Extract the (x, y) coordinate from the center of the cell holding the provided text.  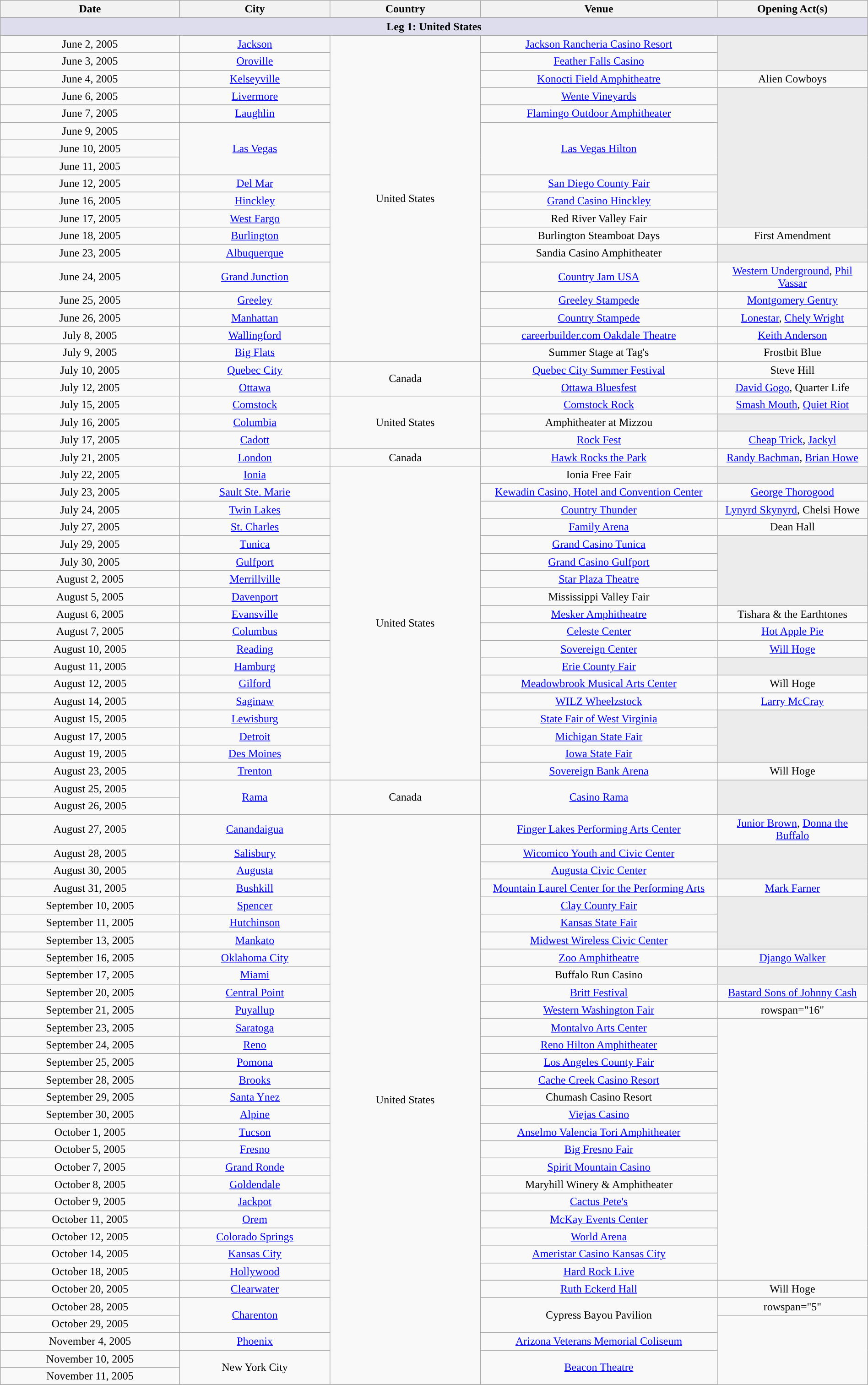
World Arena (599, 1237)
Ameristar Casino Kansas City (599, 1254)
Montgomery Gentry (793, 300)
September 25, 2005 (90, 1062)
Quebec City Summer Festival (599, 370)
Venue (599, 9)
San Diego County Fair (599, 183)
Trenton (255, 771)
Country Stampede (599, 318)
New York City (255, 1368)
Keith Anderson (793, 335)
Western Washington Fair (599, 1010)
August 30, 2005 (90, 871)
Twin Lakes (255, 510)
Grand Casino Hinckley (599, 201)
November 11, 2005 (90, 1376)
July 15, 2005 (90, 405)
Ottawa Bluesfest (599, 387)
August 10, 2005 (90, 649)
Country (406, 9)
McKay Events Center (599, 1219)
Lewisburg (255, 719)
Detroit (255, 736)
Greeley Stampede (599, 300)
October 18, 2005 (90, 1271)
June 10, 2005 (90, 148)
WILZ Wheelzstock (599, 701)
October 20, 2005 (90, 1289)
State Fair of West Virginia (599, 719)
Los Angeles County Fair (599, 1062)
August 11, 2005 (90, 666)
Dean Hall (793, 527)
Albuquerque (255, 253)
Ottawa (255, 387)
Sandia Casino Amphitheater (599, 253)
October 7, 2005 (90, 1167)
Sault Ste. Marie (255, 492)
Hard Rock Live (599, 1271)
Evansville (255, 614)
Grand Casino Tunica (599, 545)
Steve Hill (793, 370)
September 13, 2005 (90, 940)
June 26, 2005 (90, 318)
Red River Valley Fair (599, 218)
August 31, 2005 (90, 888)
David Gogo, Quarter Life (793, 387)
Junior Brown, Donna the Buffalo (793, 830)
Miami (255, 975)
Celeste Center (599, 632)
Western Underground, Phil Vassar (793, 277)
July 9, 2005 (90, 353)
Rama (255, 797)
October 28, 2005 (90, 1306)
August 14, 2005 (90, 701)
Brooks (255, 1080)
Mark Farner (793, 888)
Lonestar, Chely Wright (793, 318)
September 10, 2005 (90, 905)
Sovereign Bank Arena (599, 771)
Comstock Rock (599, 405)
Summer Stage at Tag's (599, 353)
September 30, 2005 (90, 1115)
Colorado Springs (255, 1237)
September 17, 2005 (90, 975)
Hawk Rocks the Park (599, 457)
Beacon Theatre (599, 1368)
August 17, 2005 (90, 736)
Star Plaza Theatre (599, 579)
August 5, 2005 (90, 597)
July 29, 2005 (90, 545)
July 24, 2005 (90, 510)
October 9, 2005 (90, 1202)
City (255, 9)
Hot Apple Pie (793, 632)
Canandaigua (255, 830)
Flamingo Outdoor Amphitheater (599, 114)
August 12, 2005 (90, 684)
October 8, 2005 (90, 1184)
Columbia (255, 422)
Reno Hilton Amphitheater (599, 1045)
Quebec City (255, 370)
July 30, 2005 (90, 562)
Gilford (255, 684)
Davenport (255, 597)
Wallingford (255, 335)
Tishara & the Earthtones (793, 614)
November 10, 2005 (90, 1359)
Tucson (255, 1132)
Central Point (255, 992)
Cadott (255, 440)
July 23, 2005 (90, 492)
September 23, 2005 (90, 1027)
Goldendale (255, 1184)
Buffalo Run Casino (599, 975)
Spirit Mountain Casino (599, 1167)
London (255, 457)
Django Walker (793, 958)
Amphitheater at Mizzou (599, 422)
Saratoga (255, 1027)
Larry McCray (793, 701)
Orem (255, 1219)
September 16, 2005 (90, 958)
Wente Vineyards (599, 96)
Phoenix (255, 1341)
Saginaw (255, 701)
June 11, 2005 (90, 166)
October 11, 2005 (90, 1219)
Columbus (255, 632)
October 14, 2005 (90, 1254)
August 15, 2005 (90, 719)
June 23, 2005 (90, 253)
Michigan State Fair (599, 736)
July 21, 2005 (90, 457)
Erie County Fair (599, 666)
Cache Creek Casino Resort (599, 1080)
Montalvo Arts Center (599, 1027)
Hollywood (255, 1271)
Alpine (255, 1115)
June 25, 2005 (90, 300)
Cypress Bayou Pavilion (599, 1315)
rowspan="5" (793, 1306)
October 12, 2005 (90, 1237)
Burlington (255, 236)
August 6, 2005 (90, 614)
Frostbit Blue (793, 353)
Zoo Amphitheatre (599, 958)
Smash Mouth, Quiet Riot (793, 405)
June 9, 2005 (90, 131)
Las Vegas (255, 148)
Burlington Steamboat Days (599, 236)
August 26, 2005 (90, 806)
July 8, 2005 (90, 335)
West Fargo (255, 218)
October 1, 2005 (90, 1132)
Lynyrd Skynyrd, Chelsi Howe (793, 510)
Date (90, 9)
October 29, 2005 (90, 1324)
July 22, 2005 (90, 474)
Hutchinson (255, 923)
June 24, 2005 (90, 277)
September 20, 2005 (90, 992)
Alien Cowboys (793, 79)
Opening Act(s) (793, 9)
Big Flats (255, 353)
Bushkill (255, 888)
Manhattan (255, 318)
Country Thunder (599, 510)
July 12, 2005 (90, 387)
Mankato (255, 940)
Hamburg (255, 666)
Spencer (255, 905)
June 16, 2005 (90, 201)
Mountain Laurel Center for the Performing Arts (599, 888)
Laughlin (255, 114)
August 2, 2005 (90, 579)
Finger Lakes Performing Arts Center (599, 830)
Midwest Wireless Civic Center (599, 940)
rowspan="16" (793, 1010)
Gulfport (255, 562)
Santa Ynez (255, 1097)
September 11, 2005 (90, 923)
Oklahoma City (255, 958)
Cheap Trick, Jackyl (793, 440)
June 2, 2005 (90, 44)
June 4, 2005 (90, 79)
Wicomico Youth and Civic Center (599, 853)
Augusta Civic Center (599, 871)
George Thorogood (793, 492)
September 28, 2005 (90, 1080)
Family Arena (599, 527)
Grand Casino Gulfport (599, 562)
Merrillville (255, 579)
August 23, 2005 (90, 771)
September 29, 2005 (90, 1097)
Anselmo Valencia Tori Amphitheater (599, 1132)
Casino Rama (599, 797)
Ionia Free Fair (599, 474)
Clay County Fair (599, 905)
Jackson (255, 44)
Puyallup (255, 1010)
September 21, 2005 (90, 1010)
Feather Falls Casino (599, 61)
August 19, 2005 (90, 753)
Maryhill Winery & Amphitheater (599, 1184)
Ruth Eckerd Hall (599, 1289)
Fresno (255, 1150)
Augusta (255, 871)
Jackson Rancheria Casino Resort (599, 44)
Pomona (255, 1062)
Randy Bachman, Brian Howe (793, 457)
Del Mar (255, 183)
Big Fresno Fair (599, 1150)
Konocti Field Amphitheatre (599, 79)
Greeley (255, 300)
Mesker Amphitheatre (599, 614)
Rock Fest (599, 440)
July 17, 2005 (90, 440)
August 25, 2005 (90, 788)
Cactus Pete's (599, 1202)
Kelseyville (255, 79)
Livermore (255, 96)
Leg 1: United States (434, 27)
Reno (255, 1045)
Sovereign Center (599, 649)
Arizona Veterans Memorial Coliseum (599, 1341)
July 16, 2005 (90, 422)
Britt Festival (599, 992)
Kansas City (255, 1254)
careerbuilder.com Oakdale Theatre (599, 335)
Grand Junction (255, 277)
Comstock (255, 405)
Jackpot (255, 1202)
September 24, 2005 (90, 1045)
Country Jam USA (599, 277)
June 18, 2005 (90, 236)
August 28, 2005 (90, 853)
Viejas Casino (599, 1115)
Charenton (255, 1315)
November 4, 2005 (90, 1341)
Salisbury (255, 853)
August 27, 2005 (90, 830)
June 12, 2005 (90, 183)
Oroville (255, 61)
July 10, 2005 (90, 370)
June 17, 2005 (90, 218)
October 5, 2005 (90, 1150)
July 27, 2005 (90, 527)
Hinckley (255, 201)
Ionia (255, 474)
Kewadin Casino, Hotel and Convention Center (599, 492)
Bastard Sons of Johnny Cash (793, 992)
Las Vegas Hilton (599, 148)
Tunica (255, 545)
St. Charles (255, 527)
June 6, 2005 (90, 96)
Chumash Casino Resort (599, 1097)
Grand Ronde (255, 1167)
First Amendment (793, 236)
June 7, 2005 (90, 114)
Reading (255, 649)
Des Moines (255, 753)
Kansas State Fair (599, 923)
Meadowbrook Musical Arts Center (599, 684)
Mississippi Valley Fair (599, 597)
August 7, 2005 (90, 632)
Clearwater (255, 1289)
June 3, 2005 (90, 61)
Iowa State Fair (599, 753)
